Capture the cell that displays the provided text and extract its (X, Y) central coordinate. 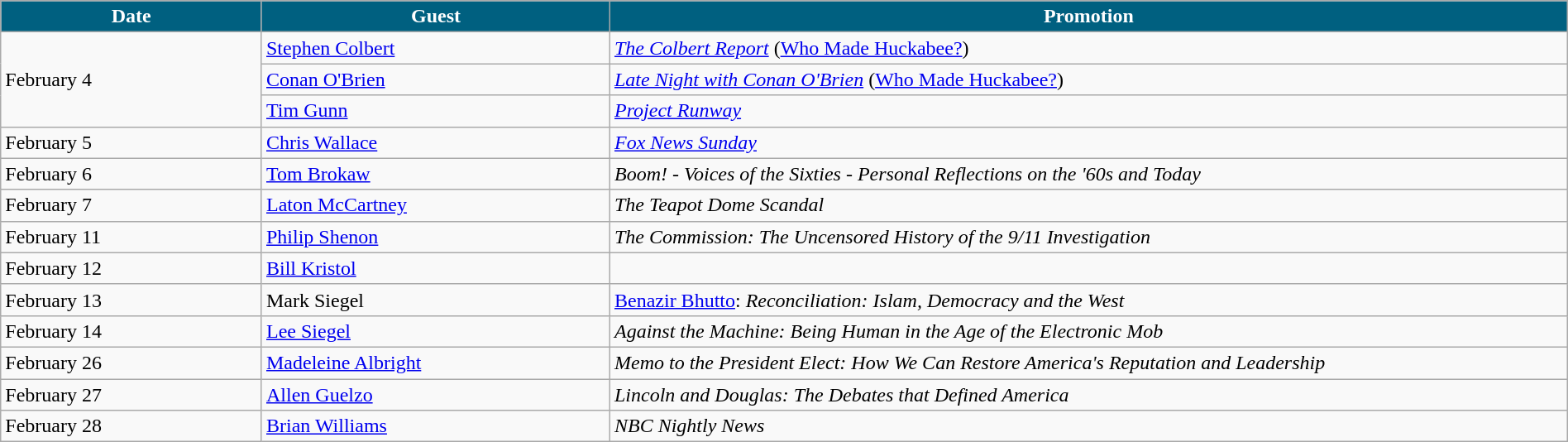
Allen Guelzo (435, 395)
February 28 (131, 426)
Tom Brokaw (435, 174)
Fox News Sunday (1088, 142)
Memo to the President Elect: How We Can Restore America's Reputation and Leadership (1088, 363)
Chris Wallace (435, 142)
Conan O'Brien (435, 79)
Stephen Colbert (435, 48)
The Commission: The Uncensored History of the 9/11 Investigation (1088, 237)
Against the Machine: Being Human in the Age of the Electronic Mob (1088, 331)
Madeleine Albright (435, 363)
February 6 (131, 174)
February 7 (131, 205)
February 13 (131, 300)
Philip Shenon (435, 237)
Tim Gunn (435, 111)
February 5 (131, 142)
Benazir Bhutto: Reconciliation: Islam, Democracy and the West (1088, 300)
NBC Nightly News (1088, 426)
The Teapot Dome Scandal (1088, 205)
Lee Siegel (435, 331)
Promotion (1088, 17)
Project Runway (1088, 111)
February 11 (131, 237)
Bill Kristol (435, 268)
Late Night with Conan O'Brien (Who Made Huckabee?) (1088, 79)
Guest (435, 17)
Laton McCartney (435, 205)
The Colbert Report (Who Made Huckabee?) (1088, 48)
February 12 (131, 268)
Boom! - Voices of the Sixties - Personal Reflections on the '60s and Today (1088, 174)
Lincoln and Douglas: The Debates that Defined America (1088, 395)
Brian Williams (435, 426)
February 14 (131, 331)
February 27 (131, 395)
February 4 (131, 79)
Mark Siegel (435, 300)
February 26 (131, 363)
Date (131, 17)
